Scan for the cell matching the given text and deliver its [x, y] coordinate at center. 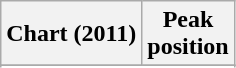
Peakposition [188, 34]
Chart (2011) [72, 34]
